Capture the cell that displays the provided text and extract its (x, y) central coordinate. 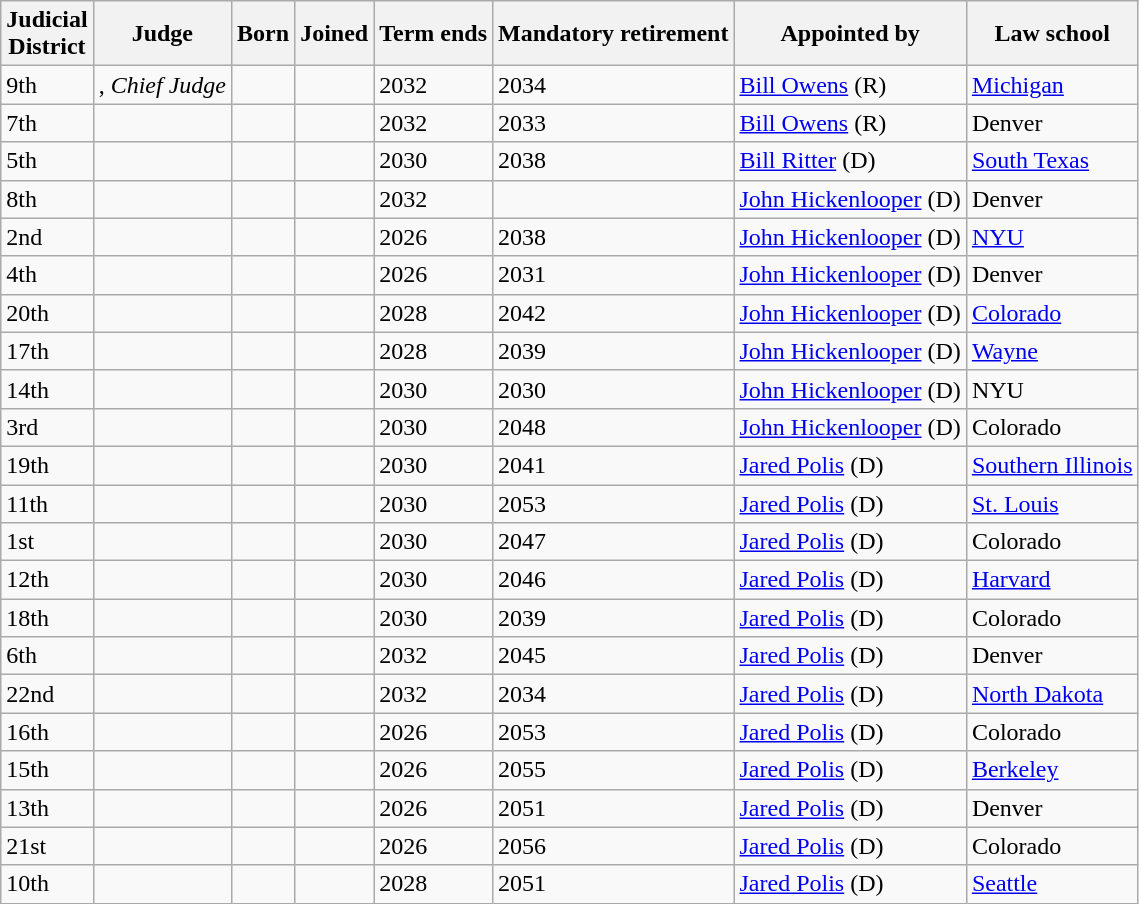
2042 (614, 313)
5th (47, 161)
15th (47, 770)
, Chief Judge (162, 85)
7th (47, 123)
20th (47, 313)
Bill Ritter (D) (850, 161)
Judge (162, 34)
2046 (614, 580)
10th (47, 884)
South Texas (1052, 161)
9th (47, 85)
21st (47, 846)
2056 (614, 846)
12th (47, 580)
11th (47, 503)
3rd (47, 427)
2041 (614, 465)
JudicialDistrict (47, 34)
Term ends (434, 34)
2055 (614, 770)
4th (47, 275)
8th (47, 199)
North Dakota (1052, 694)
2048 (614, 427)
Michigan (1052, 85)
2033 (614, 123)
19th (47, 465)
16th (47, 732)
13th (47, 808)
22nd (47, 694)
Mandatory retirement (614, 34)
Harvard (1052, 580)
2nd (47, 237)
Law school (1052, 34)
2047 (614, 542)
Wayne (1052, 351)
6th (47, 656)
Berkeley (1052, 770)
2045 (614, 656)
St. Louis (1052, 503)
17th (47, 351)
Joined (334, 34)
1st (47, 542)
18th (47, 618)
Born (264, 34)
Seattle (1052, 884)
Appointed by (850, 34)
2031 (614, 275)
Southern Illinois (1052, 465)
14th (47, 389)
